Detect which cell encompasses the target text, then output its (X, Y) center coordinate. 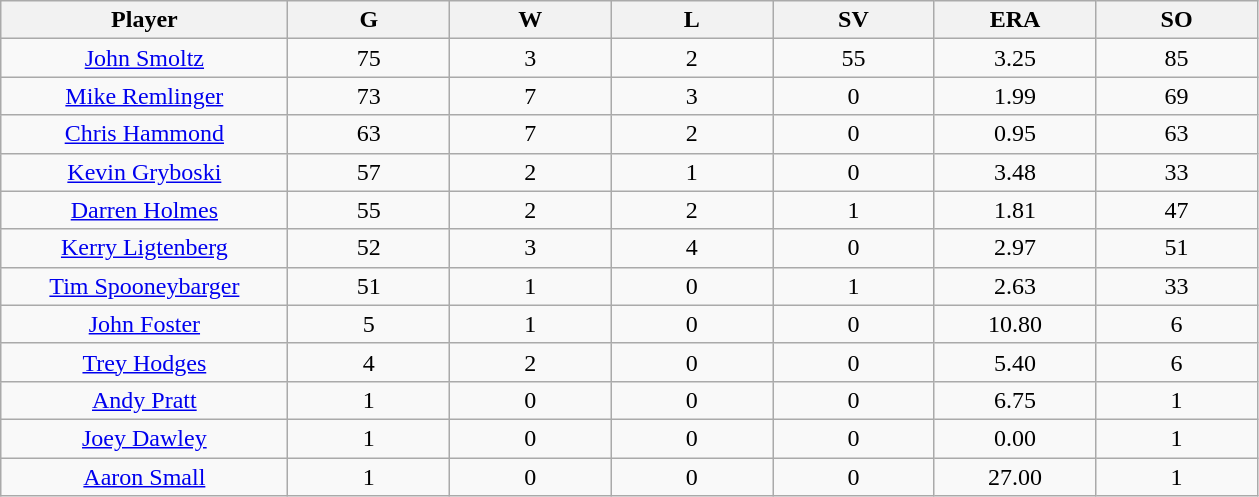
69 (1177, 96)
G (369, 20)
SV (854, 20)
0.00 (1015, 438)
52 (369, 248)
L (692, 20)
ERA (1015, 20)
1.99 (1015, 96)
Darren Holmes (144, 210)
5 (369, 324)
Chris Hammond (144, 134)
5.40 (1015, 362)
73 (369, 96)
2.63 (1015, 286)
Kerry Ligtenberg (144, 248)
Andy Pratt (144, 400)
2.97 (1015, 248)
3.48 (1015, 172)
3.25 (1015, 58)
Player (144, 20)
Tim Spooneybarger (144, 286)
Trey Hodges (144, 362)
75 (369, 58)
John Smoltz (144, 58)
SO (1177, 20)
Aaron Small (144, 477)
1.81 (1015, 210)
27.00 (1015, 477)
Kevin Gryboski (144, 172)
0.95 (1015, 134)
6.75 (1015, 400)
John Foster (144, 324)
W (531, 20)
10.80 (1015, 324)
57 (369, 172)
Mike Remlinger (144, 96)
Joey Dawley (144, 438)
85 (1177, 58)
47 (1177, 210)
